Search for the cell housing the specified text and yield its (x, y) center coordinate. 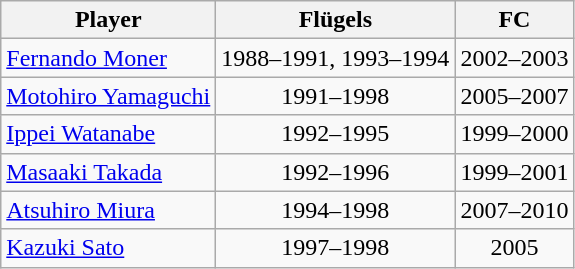
Kazuki Sato (108, 248)
1992–1996 (336, 172)
1988–1991, 1993–1994 (336, 58)
Ippei Watanabe (108, 134)
1994–1998 (336, 210)
1999–2000 (514, 134)
FC (514, 20)
Motohiro Yamaguchi (108, 96)
2005–2007 (514, 96)
1999–2001 (514, 172)
Flügels (336, 20)
2005 (514, 248)
Atsuhiro Miura (108, 210)
Player (108, 20)
Fernando Moner (108, 58)
1991–1998 (336, 96)
Masaaki Takada (108, 172)
2007–2010 (514, 210)
1997–1998 (336, 248)
2002–2003 (514, 58)
1992–1995 (336, 134)
